Identify which cell holds the provided text, then report its [X, Y] central coordinate. 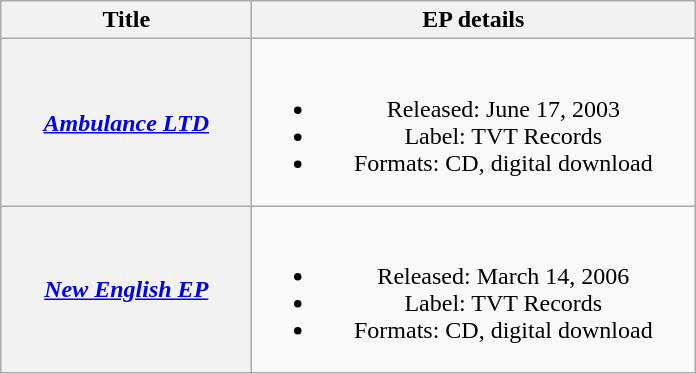
Released: June 17, 2003Label: TVT RecordsFormats: CD, digital download [474, 122]
EP details [474, 20]
Title [126, 20]
New English EP [126, 290]
Ambulance LTD [126, 122]
Released: March 14, 2006Label: TVT RecordsFormats: CD, digital download [474, 290]
